Return (x, y) of the center of cell containing provided text 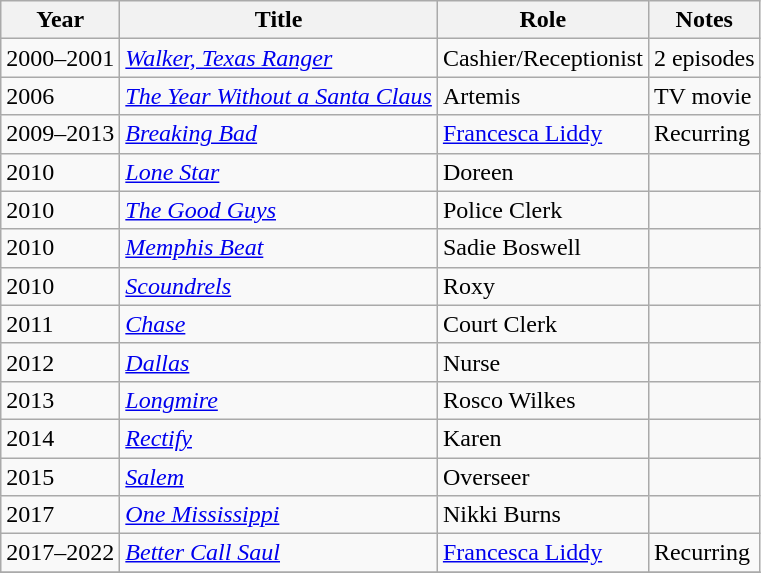
Overseer (542, 477)
Rosco Wilkes (542, 400)
Memphis Beat (279, 248)
2009–2013 (60, 134)
Salem (279, 477)
2012 (60, 362)
Lone Star (279, 172)
Walker, Texas Ranger (279, 58)
2011 (60, 324)
Roxy (542, 286)
2013 (60, 400)
Chase (279, 324)
Year (60, 20)
Nurse (542, 362)
The Year Without a Santa Claus (279, 96)
Breaking Bad (279, 134)
2017–2022 (60, 553)
Better Call Saul (279, 553)
Title (279, 20)
2015 (60, 477)
One Mississippi (279, 515)
Doreen (542, 172)
TV movie (704, 96)
2 episodes (704, 58)
2014 (60, 438)
Scoundrels (279, 286)
Rectify (279, 438)
Longmire (279, 400)
2017 (60, 515)
2000–2001 (60, 58)
Cashier/Receptionist (542, 58)
The Good Guys (279, 210)
Notes (704, 20)
Role (542, 20)
Nikki Burns (542, 515)
Artemis (542, 96)
Dallas (279, 362)
2006 (60, 96)
Court Clerk (542, 324)
Karen (542, 438)
Police Clerk (542, 210)
Sadie Boswell (542, 248)
